Search for the cell housing the specified text and yield its (x, y) center coordinate. 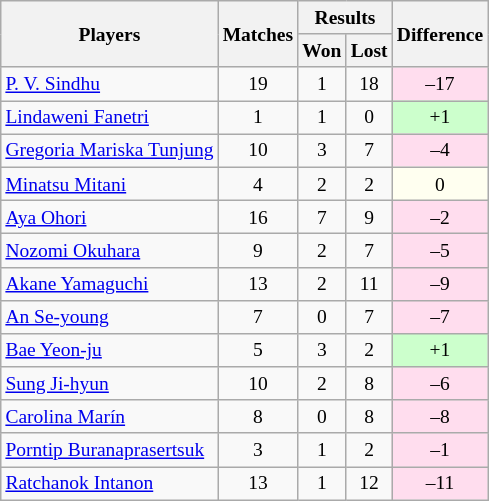
4 (258, 184)
An Se-young (110, 316)
18 (369, 84)
–6 (440, 384)
Aya Ohori (110, 216)
Lost (369, 50)
Akane Yamaguchi (110, 284)
Results (345, 18)
Players (110, 34)
Gregoria Mariska Tunjung (110, 150)
Won (322, 50)
–4 (440, 150)
5 (258, 350)
Matches (258, 34)
P. V. Sindhu (110, 84)
–8 (440, 416)
16 (258, 216)
Ratchanok Intanon (110, 484)
Difference (440, 34)
–9 (440, 284)
11 (369, 284)
Minatsu Mitani (110, 184)
Bae Yeon-ju (110, 350)
Porntip Buranaprasertsuk (110, 450)
12 (369, 484)
Sung Ji-hyun (110, 384)
Nozomi Okuhara (110, 250)
Lindaweni Fanetri (110, 118)
–17 (440, 84)
–7 (440, 316)
19 (258, 84)
–1 (440, 450)
–11 (440, 484)
–5 (440, 250)
Carolina Marín (110, 416)
–2 (440, 216)
